Capture the cell that displays the provided text and extract its (x, y) central coordinate. 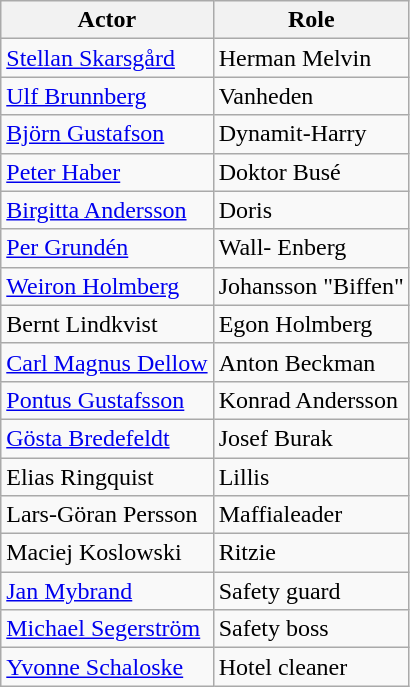
Egon Holmberg (311, 324)
Wall- Enberg (311, 248)
Birgitta Andersson (107, 210)
Ulf Brunnberg (107, 96)
Dynamit-Harry (311, 134)
Yvonne Schaloske (107, 667)
Konrad Andersson (311, 400)
Stellan Skarsgård (107, 58)
Vanheden (311, 96)
Weiron Holmberg (107, 286)
Jan Mybrand (107, 591)
Ritzie (311, 553)
Maffialeader (311, 515)
Anton Beckman (311, 362)
Josef Burak (311, 438)
Per Grundén (107, 248)
Maciej Koslowski (107, 553)
Elias Ringquist (107, 477)
Bernt Lindkvist (107, 324)
Lars-Göran Persson (107, 515)
Hotel cleaner (311, 667)
Michael Segerström (107, 629)
Björn Gustafson (107, 134)
Herman Melvin (311, 58)
Doktor Busé (311, 172)
Pontus Gustafsson (107, 400)
Doris (311, 210)
Safety boss (311, 629)
Carl Magnus Dellow (107, 362)
Safety guard (311, 591)
Actor (107, 20)
Role (311, 20)
Gösta Bredefeldt (107, 438)
Lillis (311, 477)
Johansson "Biffen" (311, 286)
Peter Haber (107, 172)
